Locate the cell with the specified text and output its [X, Y] center coordinate. 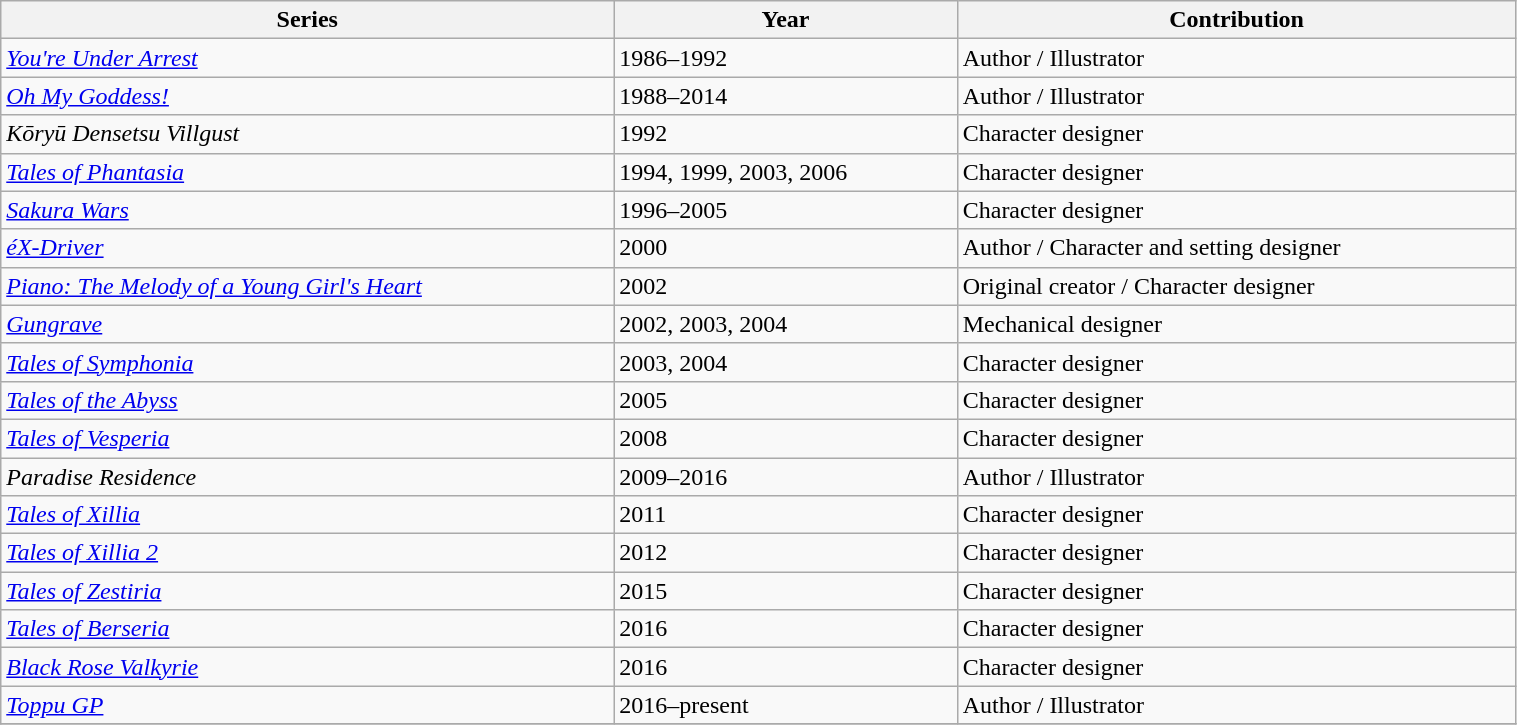
Series [308, 20]
2002 [786, 286]
2008 [786, 438]
2000 [786, 248]
1992 [786, 134]
1988–2014 [786, 96]
Tales of Berseria [308, 629]
1994, 1999, 2003, 2006 [786, 172]
Year [786, 20]
Black Rose Valkyrie [308, 667]
2016–present [786, 705]
Paradise Residence [308, 477]
Author / Character and setting designer [1236, 248]
Tales of Phantasia [308, 172]
Original creator / Character designer [1236, 286]
2009–2016 [786, 477]
1986–1992 [786, 58]
Tales of Xillia 2 [308, 553]
Piano: The Melody of a Young Girl's Heart [308, 286]
2003, 2004 [786, 362]
Tales of the Abyss [308, 400]
Sakura Wars [308, 210]
2012 [786, 553]
2015 [786, 591]
2002, 2003, 2004 [786, 324]
Contribution [1236, 20]
Tales of Symphonia [308, 362]
2005 [786, 400]
2011 [786, 515]
Toppu GP [308, 705]
Mechanical designer [1236, 324]
You're Under Arrest [308, 58]
Oh My Goddess! [308, 96]
Tales of Vesperia [308, 438]
Tales of Xillia [308, 515]
Kōryū Densetsu Villgust [308, 134]
éX-Driver [308, 248]
Tales of Zestiria [308, 591]
1996–2005 [786, 210]
Gungrave [308, 324]
